Determine the (x, y) coordinate at the center of the cell enclosing the given text.  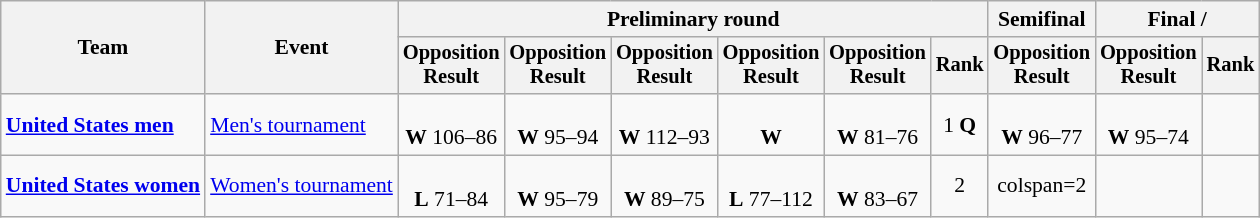
United States men (103, 124)
W 96–77 (1042, 124)
W (772, 124)
W 95–94 (558, 124)
Women's tournament (302, 186)
Event (302, 48)
W 112–93 (664, 124)
Final / (1177, 19)
colspan=2 (1042, 186)
Men's tournament (302, 124)
1 Q (960, 124)
Semifinal (1042, 19)
W 83–67 (878, 186)
W 95–74 (1148, 124)
L 71–84 (452, 186)
W 89–75 (664, 186)
W 81–76 (878, 124)
W 106–86 (452, 124)
W 95–79 (558, 186)
Preliminary round (694, 19)
2 (960, 186)
Team (103, 48)
United States women (103, 186)
L 77–112 (772, 186)
